Capture the cell that displays the provided text and extract its [X, Y] central coordinate. 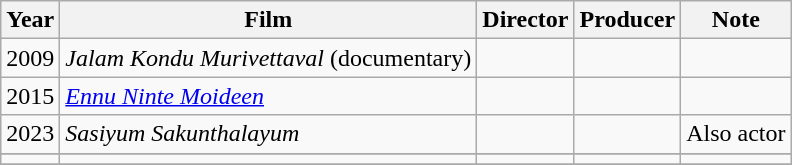
2009 [30, 58]
Note [736, 20]
Jalam Kondu Murivettaval (documentary) [268, 58]
2023 [30, 134]
Film [268, 20]
2015 [30, 96]
Year [30, 20]
Also actor [736, 134]
Director [526, 20]
Producer [628, 20]
Sasiyum Sakunthalayum [268, 134]
Ennu Ninte Moideen [268, 96]
